Find where the given text appears and provide that cell's center as [x, y] coordinate. 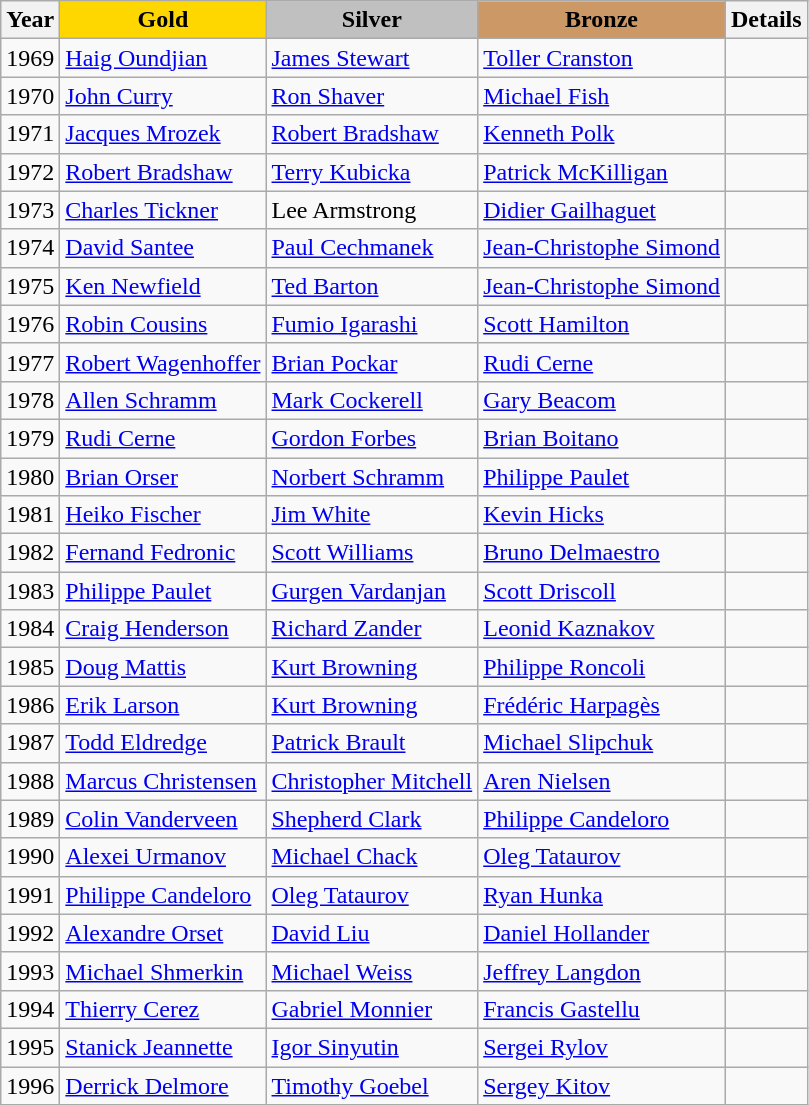
1977 [30, 362]
1975 [30, 286]
1971 [30, 134]
Timothy Goebel [372, 1085]
Haig Oundjian [163, 58]
Philippe Roncoli [602, 667]
Allen Schramm [163, 400]
1995 [30, 1047]
Doug Mattis [163, 667]
Alexandre Orset [163, 933]
Michael Chack [372, 857]
Derrick Delmore [163, 1085]
Scott Williams [372, 553]
Colin Vanderveen [163, 819]
Year [30, 20]
Patrick Brault [372, 743]
Details [766, 20]
Gurgen Vardanjan [372, 591]
1994 [30, 1009]
James Stewart [372, 58]
Stanick Jeannette [163, 1047]
Brian Orser [163, 477]
1988 [30, 781]
1981 [30, 515]
Ron Shaver [372, 96]
Todd Eldredge [163, 743]
Jeffrey Langdon [602, 971]
1976 [30, 324]
1972 [30, 172]
Kevin Hicks [602, 515]
1984 [30, 629]
Christopher Mitchell [372, 781]
Daniel Hollander [602, 933]
Lee Armstrong [372, 210]
Richard Zander [372, 629]
1987 [30, 743]
Bruno Delmaestro [602, 553]
Marcus Christensen [163, 781]
David Santee [163, 248]
John Curry [163, 96]
Erik Larson [163, 705]
Sergey Kitov [602, 1085]
Gary Beacom [602, 400]
Gold [163, 20]
Silver [372, 20]
Didier Gailhaguet [602, 210]
1991 [30, 895]
Francis Gastellu [602, 1009]
Brian Pockar [372, 362]
Michael Fish [602, 96]
Kenneth Polk [602, 134]
1969 [30, 58]
1989 [30, 819]
Patrick McKilligan [602, 172]
Craig Henderson [163, 629]
1978 [30, 400]
Paul Cechmanek [372, 248]
Mark Cockerell [372, 400]
Frédéric Harpagès [602, 705]
1979 [30, 438]
Scott Hamilton [602, 324]
Aren Nielsen [602, 781]
1982 [30, 553]
Gordon Forbes [372, 438]
Brian Boitano [602, 438]
Shepherd Clark [372, 819]
Toller Cranston [602, 58]
Robin Cousins [163, 324]
Gabriel Monnier [372, 1009]
1986 [30, 705]
Alexei Urmanov [163, 857]
Michael Weiss [372, 971]
1990 [30, 857]
Ryan Hunka [602, 895]
Norbert Schramm [372, 477]
1973 [30, 210]
Robert Wagenhoffer [163, 362]
Thierry Cerez [163, 1009]
Ted Barton [372, 286]
1985 [30, 667]
Jim White [372, 515]
1993 [30, 971]
Scott Driscoll [602, 591]
Fernand Fedronic [163, 553]
1970 [30, 96]
Michael Shmerkin [163, 971]
Sergei Rylov [602, 1047]
Leonid Kaznakov [602, 629]
1992 [30, 933]
1996 [30, 1085]
1983 [30, 591]
David Liu [372, 933]
Fumio Igarashi [372, 324]
1980 [30, 477]
Heiko Fischer [163, 515]
Igor Sinyutin [372, 1047]
Michael Slipchuk [602, 743]
Jacques Mrozek [163, 134]
Charles Tickner [163, 210]
Terry Kubicka [372, 172]
Bronze [602, 20]
1974 [30, 248]
Ken Newfield [163, 286]
